Provide the (X, Y) coordinate of the cell's center where the given text is located.  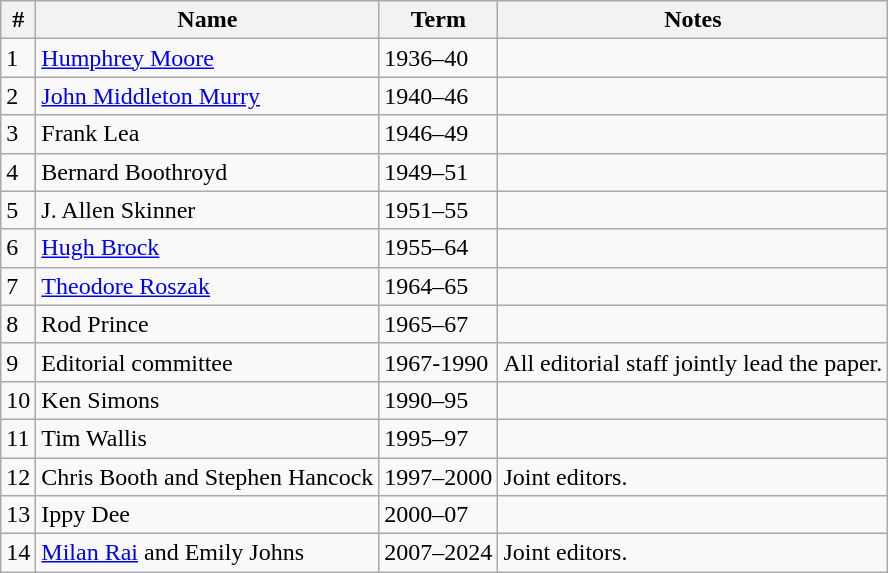
1990–95 (438, 400)
Ippy Dee (208, 515)
Theodore Roszak (208, 286)
1 (18, 58)
9 (18, 362)
Ken Simons (208, 400)
1967-1990 (438, 362)
1936–40 (438, 58)
Notes (693, 20)
1965–67 (438, 324)
Frank Lea (208, 134)
Name (208, 20)
1997–2000 (438, 477)
1995–97 (438, 438)
2 (18, 96)
Humphrey Moore (208, 58)
Bernard Boothroyd (208, 172)
# (18, 20)
John Middleton Murry (208, 96)
Term (438, 20)
Editorial committee (208, 362)
12 (18, 477)
1951–55 (438, 210)
1955–64 (438, 248)
13 (18, 515)
10 (18, 400)
4 (18, 172)
11 (18, 438)
J. Allen Skinner (208, 210)
Tim Wallis (208, 438)
1949–51 (438, 172)
Rod Prince (208, 324)
1940–46 (438, 96)
5 (18, 210)
Hugh Brock (208, 248)
7 (18, 286)
3 (18, 134)
Chris Booth and Stephen Hancock (208, 477)
All editorial staff jointly lead the paper. (693, 362)
14 (18, 553)
1964–65 (438, 286)
2000–07 (438, 515)
1946–49 (438, 134)
Milan Rai and Emily Johns (208, 553)
8 (18, 324)
2007–2024 (438, 553)
6 (18, 248)
